Provide the [x, y] coordinate of the cell's center where the given text is located.  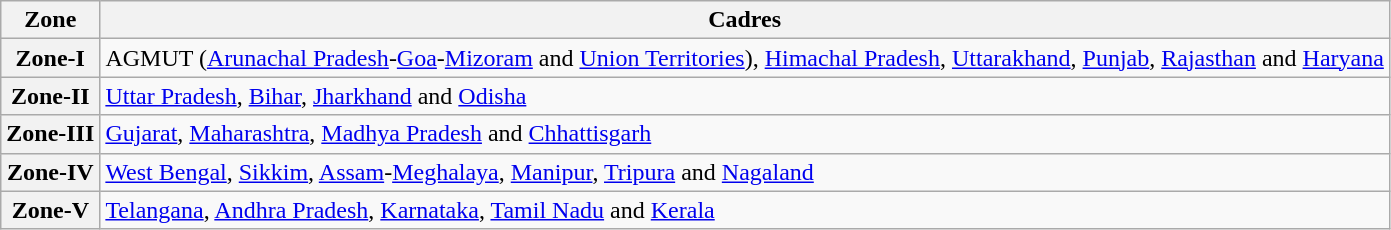
Zone-V [50, 210]
Cadres [745, 20]
Zone-II [50, 96]
Zone-I [50, 58]
AGMUT (Arunachal Pradesh-Goa-Mizoram and Union Territories), Himachal Pradesh, Uttarakhand, Punjab, Rajasthan and Haryana [745, 58]
Telangana, Andhra Pradesh, Karnataka, Tamil Nadu and Kerala [745, 210]
West Bengal, Sikkim, Assam-Meghalaya, Manipur, Tripura and Nagaland [745, 172]
Zone-IV [50, 172]
Zone [50, 20]
Zone-III [50, 134]
Uttar Pradesh, Bihar, Jharkhand and Odisha [745, 96]
Gujarat, Maharashtra, Madhya Pradesh and Chhattisgarh [745, 134]
